Determine the (X, Y) coordinate at the center of the cell enclosing the given text.  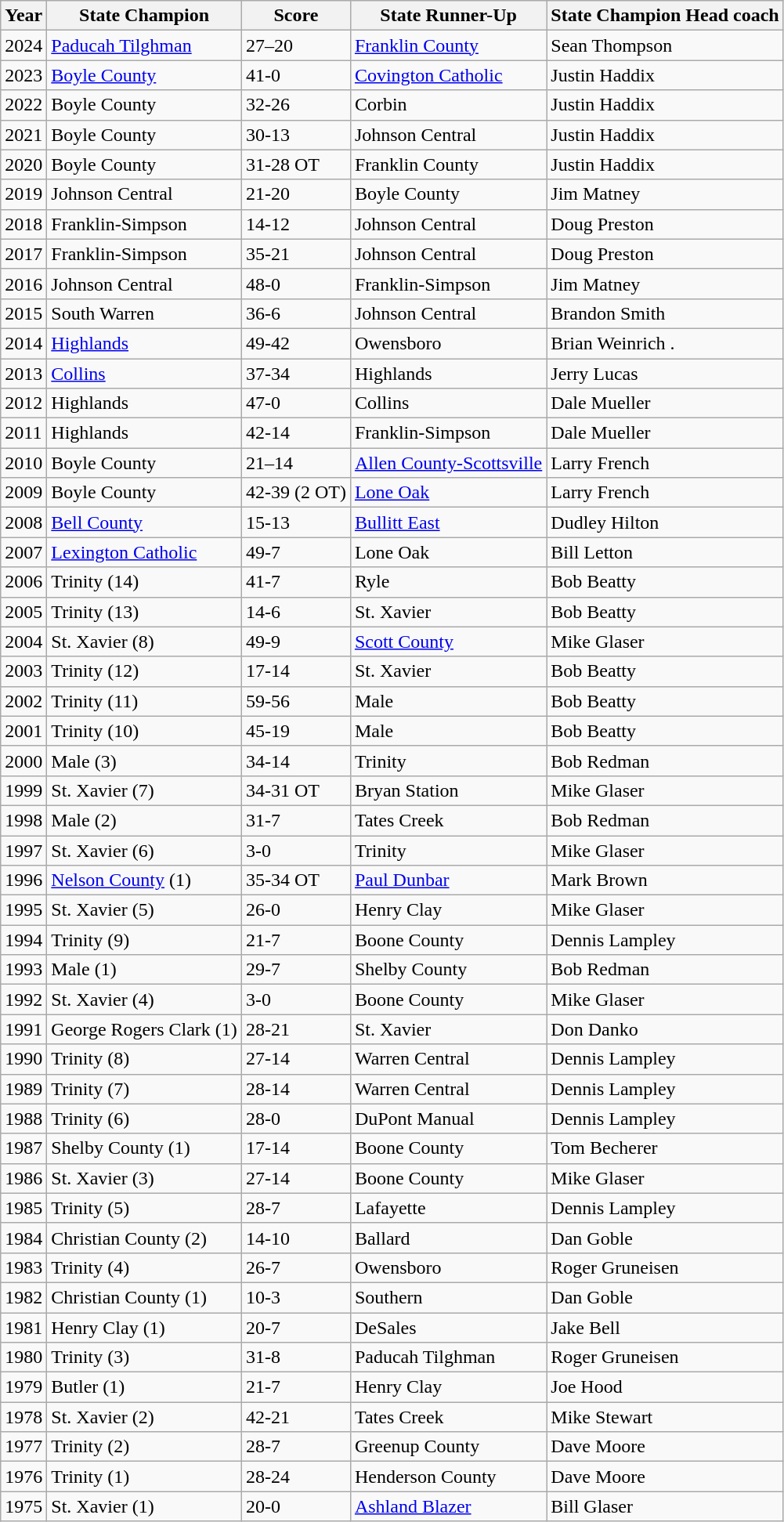
Male (1) (144, 970)
2005 (23, 612)
Trinity (2) (144, 1447)
Bullitt East (448, 522)
Brian Weinrich . (665, 343)
36-6 (296, 313)
St. Xavier (7) (144, 790)
Joe Hood (665, 1387)
10-3 (296, 1297)
Ashland Blazer (448, 1506)
27–20 (296, 45)
2002 (23, 701)
1997 (23, 850)
31-7 (296, 820)
1994 (23, 940)
Dudley Hilton (665, 522)
Henderson County (448, 1477)
2009 (23, 493)
Trinity (3) (144, 1358)
35-21 (296, 254)
Henry Clay (1) (144, 1328)
28-14 (296, 1089)
State Runner-Up (448, 16)
Trinity (5) (144, 1208)
14-10 (296, 1238)
41-0 (296, 75)
St. Xavier (4) (144, 1000)
34-14 (296, 761)
28-21 (296, 1029)
1999 (23, 790)
2021 (23, 135)
Trinity (6) (144, 1119)
Allen County-Scottsville (448, 463)
34-31 OT (296, 790)
1983 (23, 1267)
2008 (23, 522)
Male (2) (144, 820)
31-28 OT (296, 164)
1987 (23, 1148)
45-19 (296, 731)
Trinity (1) (144, 1477)
State Champion (144, 16)
Bryan Station (448, 790)
Nelson County (1) (144, 880)
1991 (23, 1029)
1977 (23, 1447)
1980 (23, 1358)
41-7 (296, 582)
42-39 (2 OT) (296, 493)
59-56 (296, 701)
30-13 (296, 135)
48-0 (296, 284)
Tom Becherer (665, 1148)
49-42 (296, 343)
1992 (23, 1000)
Jerry Lucas (665, 374)
Paul Dunbar (448, 880)
Greenup County (448, 1447)
2018 (23, 224)
1976 (23, 1477)
1988 (23, 1119)
Trinity (7) (144, 1089)
Trinity (13) (144, 612)
Shelby County (1) (144, 1148)
Scott County (448, 642)
1978 (23, 1417)
Lexington Catholic (144, 552)
Male (3) (144, 761)
Lafayette (448, 1208)
28-0 (296, 1119)
1998 (23, 820)
Score (296, 16)
2000 (23, 761)
2004 (23, 642)
2012 (23, 403)
20-7 (296, 1328)
Bill Glaser (665, 1506)
1986 (23, 1178)
Trinity (8) (144, 1059)
1975 (23, 1506)
47-0 (296, 403)
2015 (23, 313)
2001 (23, 731)
2010 (23, 463)
1984 (23, 1238)
2016 (23, 284)
Ryle (448, 582)
Bill Letton (665, 552)
32-26 (296, 105)
Corbin (448, 105)
Trinity (14) (144, 582)
49-7 (296, 552)
1981 (23, 1328)
49-9 (296, 642)
St. Xavier (8) (144, 642)
2014 (23, 343)
Trinity (12) (144, 671)
Christian County (2) (144, 1238)
State Champion Head coach (665, 16)
42-14 (296, 433)
Trinity (4) (144, 1267)
Shelby County (448, 970)
Mark Brown (665, 880)
Ballard (448, 1238)
2024 (23, 45)
DuPont Manual (448, 1119)
35-34 OT (296, 880)
1996 (23, 880)
Butler (1) (144, 1387)
Brandon Smith (665, 313)
1985 (23, 1208)
St. Xavier (6) (144, 850)
St. Xavier (3) (144, 1178)
Covington Catholic (448, 75)
St. Xavier (2) (144, 1417)
Bell County (144, 522)
42-21 (296, 1417)
1990 (23, 1059)
2006 (23, 582)
St. Xavier (1) (144, 1506)
28-24 (296, 1477)
21-20 (296, 194)
2023 (23, 75)
Trinity (10) (144, 731)
2011 (23, 433)
2020 (23, 164)
St. Xavier (5) (144, 910)
Sean Thompson (665, 45)
1979 (23, 1387)
Mike Stewart (665, 1417)
Southern (448, 1297)
26-0 (296, 910)
29-7 (296, 970)
George Rogers Clark (1) (144, 1029)
Trinity (9) (144, 940)
2019 (23, 194)
14-12 (296, 224)
Christian County (1) (144, 1297)
31-8 (296, 1358)
20-0 (296, 1506)
1995 (23, 910)
1989 (23, 1089)
14-6 (296, 612)
Year (23, 16)
21–14 (296, 463)
2007 (23, 552)
Don Danko (665, 1029)
15-13 (296, 522)
DeSales (448, 1328)
37-34 (296, 374)
2022 (23, 105)
1982 (23, 1297)
2003 (23, 671)
South Warren (144, 313)
Trinity (11) (144, 701)
2013 (23, 374)
Jake Bell (665, 1328)
2017 (23, 254)
1993 (23, 970)
26-7 (296, 1267)
